Pinpoint the cell where the given text exists, returning its (X, Y) midpoint coordinate. 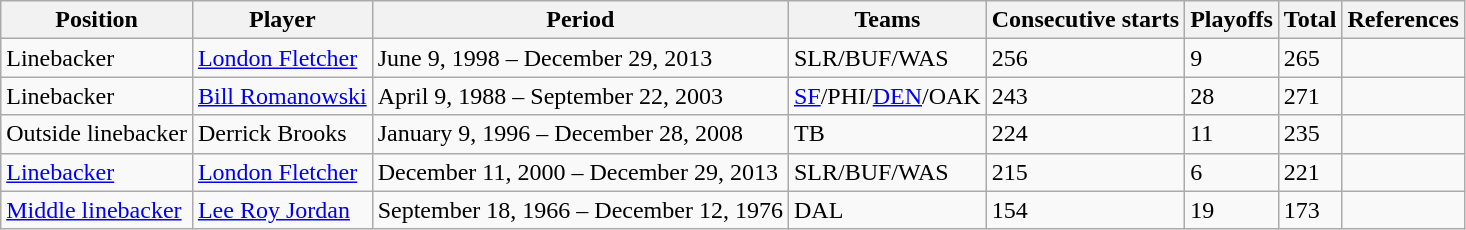
265 (1310, 58)
Period (580, 20)
June 9, 1998 – December 29, 2013 (580, 58)
TB (887, 134)
September 18, 1966 – December 12, 1976 (580, 210)
Outside linebacker (97, 134)
Total (1310, 20)
215 (1085, 172)
154 (1085, 210)
Lee Roy Jordan (282, 210)
Bill Romanowski (282, 96)
Player (282, 20)
Middle linebacker (97, 210)
6 (1232, 172)
243 (1085, 96)
December 11, 2000 – December 29, 2013 (580, 172)
January 9, 1996 – December 28, 2008 (580, 134)
Teams (887, 20)
256 (1085, 58)
235 (1310, 134)
SF/PHI/DEN/OAK (887, 96)
Consecutive starts (1085, 20)
References (1404, 20)
271 (1310, 96)
173 (1310, 210)
224 (1085, 134)
221 (1310, 172)
11 (1232, 134)
Playoffs (1232, 20)
19 (1232, 210)
28 (1232, 96)
April 9, 1988 – September 22, 2003 (580, 96)
DAL (887, 210)
Position (97, 20)
9 (1232, 58)
Derrick Brooks (282, 134)
